Output the (X, Y) coordinate of the center of the cell containing the given text.  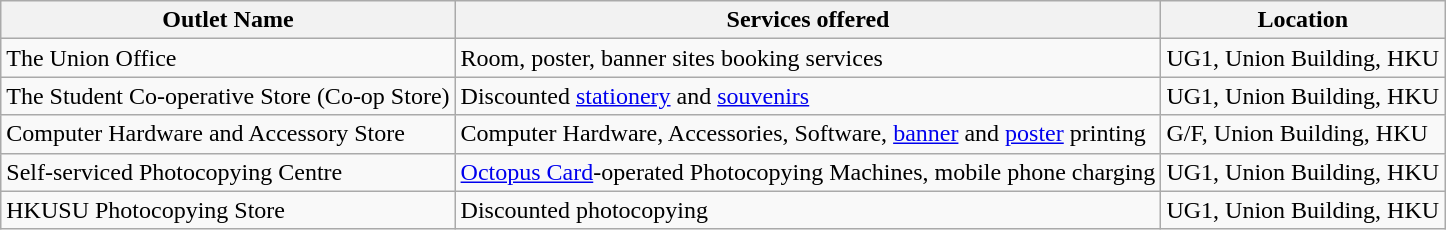
Computer Hardware, Accessories, Software, banner and poster printing (808, 134)
Octopus Card-operated Photocopying Machines, mobile phone charging (808, 172)
HKUSU Photocopying Store (228, 210)
Services offered (808, 20)
Computer Hardware and Accessory Store (228, 134)
G/F, Union Building, HKU (1303, 134)
Outlet Name (228, 20)
Discounted photocopying (808, 210)
Room, poster, banner sites booking services (808, 58)
Discounted stationery and souvenirs (808, 96)
Location (1303, 20)
The Student Co-operative Store (Co-op Store) (228, 96)
The Union Office (228, 58)
Self-serviced Photocopying Centre (228, 172)
